From the cell containing the given text, extract its center point as (x, y) coordinate. 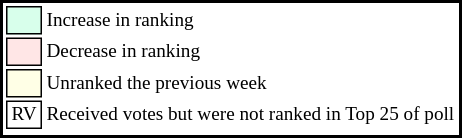
Decrease in ranking (250, 52)
Unranked the previous week (250, 83)
RV (24, 114)
Increase in ranking (250, 20)
Received votes but were not ranked in Top 25 of poll (250, 114)
